Detect which cell encompasses the target text, then output its [X, Y] center coordinate. 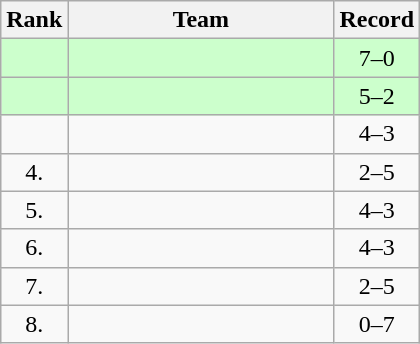
5. [34, 210]
7. [34, 286]
4. [34, 172]
5–2 [377, 96]
Team [201, 20]
0–7 [377, 324]
Rank [34, 20]
7–0 [377, 58]
8. [34, 324]
6. [34, 248]
Record [377, 20]
